Output the [x, y] coordinate of the center of the cell containing the given text.  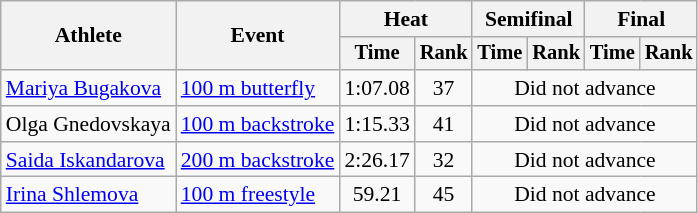
45 [444, 195]
Irina Shlemova [88, 195]
Athlete [88, 36]
32 [444, 160]
100 m butterfly [258, 88]
Olga Gnedovskaya [88, 124]
Saida Iskandarova [88, 160]
100 m freestyle [258, 195]
41 [444, 124]
Semifinal [528, 19]
2:26.17 [376, 160]
Mariya Bugakova [88, 88]
Event [258, 36]
37 [444, 88]
Heat [406, 19]
100 m backstroke [258, 124]
1:15.33 [376, 124]
200 m backstroke [258, 160]
1:07.08 [376, 88]
59.21 [376, 195]
Final [641, 19]
